Search for the cell housing the specified text and yield its (x, y) center coordinate. 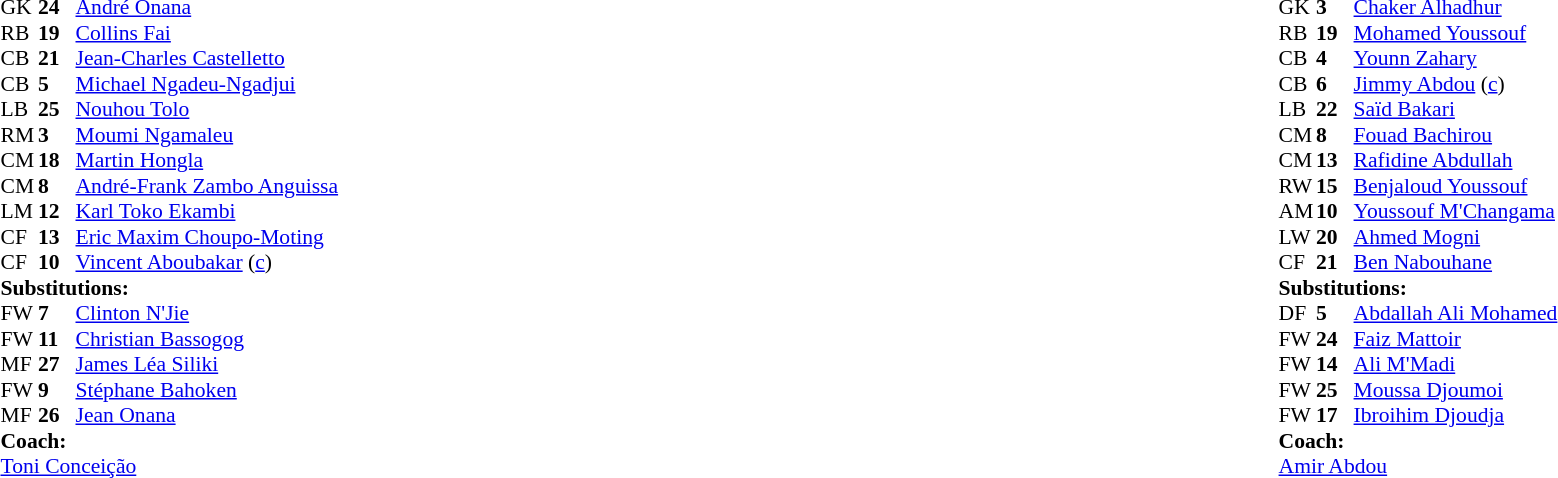
Faiz Mattoir (1456, 339)
3 (57, 135)
Ali M'Madi (1456, 365)
Abdallah Ali Mohamed (1456, 313)
Ben Nabouhane (1456, 263)
André-Frank Zambo Anguissa (208, 186)
LW (1298, 237)
14 (1335, 365)
7 (57, 313)
Younn Zahary (1456, 59)
Michael Ngadeu-Ngadjui (208, 84)
Moumi Ngamaleu (208, 135)
Christian Bassogog (208, 339)
RW (1298, 186)
20 (1335, 237)
Fouad Bachirou (1456, 135)
Vincent Aboubakar (c) (208, 263)
LM (19, 211)
Benjaloud Youssouf (1456, 186)
Rafidine Abdullah (1456, 161)
Jimmy Abdou (c) (1456, 84)
22 (1335, 109)
Eric Maxim Choupo-Moting (208, 237)
26 (57, 415)
Ahmed Mogni (1456, 237)
Youssouf M'Changama (1456, 211)
12 (57, 211)
Ibroihim Djoudja (1456, 415)
11 (57, 339)
Karl Toko Ekambi (208, 211)
Stéphane Bahoken (208, 390)
Jean Onana (208, 415)
Mohamed Youssouf (1456, 33)
James Léa Siliki (208, 365)
Moussa Djoumoi (1456, 390)
24 (1335, 339)
4 (1335, 59)
DF (1298, 313)
Martin Hongla (208, 161)
18 (57, 161)
Clinton N'Jie (208, 313)
AM (1298, 211)
Jean-Charles Castelletto (208, 59)
RM (19, 135)
9 (57, 390)
27 (57, 365)
Nouhou Tolo (208, 109)
6 (1335, 84)
Saïd Bakari (1456, 109)
17 (1335, 415)
15 (1335, 186)
Collins Fai (208, 33)
